Search for the cell housing the specified text and yield its [x, y] center coordinate. 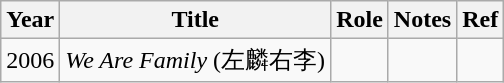
Ref [480, 20]
Notes [422, 20]
Year [30, 20]
We Are Family (左麟右李) [196, 60]
Role [360, 20]
2006 [30, 60]
Title [196, 20]
